Determine the (X, Y) coordinate at the center of the cell enclosing the given text.  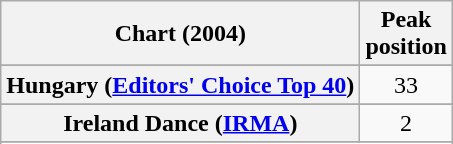
Hungary (Editors' Choice Top 40) (180, 85)
Peakposition (406, 34)
Chart (2004) (180, 34)
2 (406, 123)
Ireland Dance (IRMA) (180, 123)
33 (406, 85)
